Pinpoint the cell where the given text exists, returning its [x, y] midpoint coordinate. 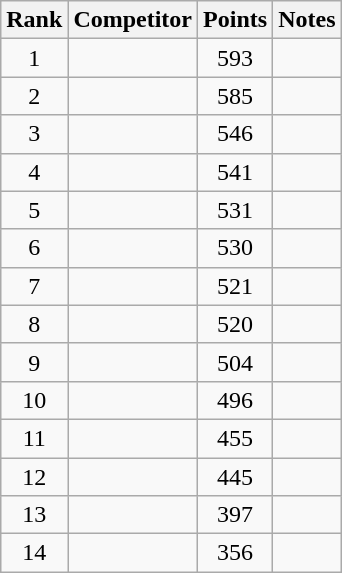
504 [236, 362]
397 [236, 515]
585 [236, 96]
521 [236, 286]
541 [236, 172]
2 [34, 96]
1 [34, 58]
531 [236, 210]
Points [236, 20]
10 [34, 400]
7 [34, 286]
5 [34, 210]
11 [34, 438]
13 [34, 515]
4 [34, 172]
14 [34, 553]
445 [236, 477]
356 [236, 553]
Competitor [133, 20]
6 [34, 248]
455 [236, 438]
Rank [34, 20]
520 [236, 324]
Notes [307, 20]
593 [236, 58]
8 [34, 324]
12 [34, 477]
496 [236, 400]
3 [34, 134]
9 [34, 362]
530 [236, 248]
546 [236, 134]
